Determine the (X, Y) coordinate at the center of the cell enclosing the given text.  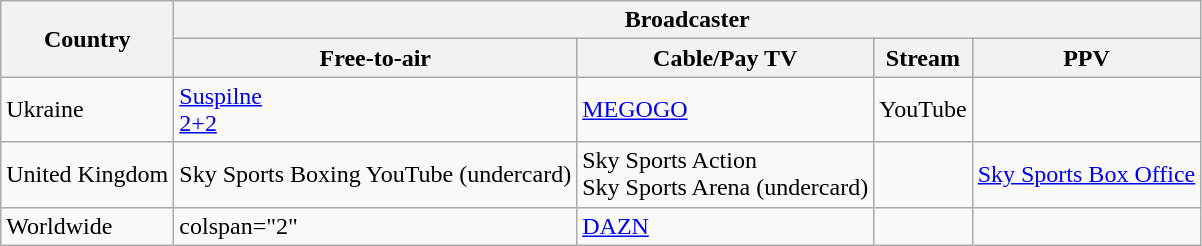
YouTube (923, 110)
Cable/Pay TV (726, 58)
Suspilne2+2 (376, 110)
Stream (923, 58)
Broadcaster (688, 20)
colspan="2" (376, 226)
Sky Sports Action Sky Sports Arena (undercard) (726, 174)
Sky Sports Box Office (1086, 174)
Sky Sports Boxing YouTube (undercard) (376, 174)
United Kingdom (88, 174)
Worldwide (88, 226)
Country (88, 39)
Ukraine (88, 110)
Free-to-air (376, 58)
MEGOGO (726, 110)
DAZN (726, 226)
PPV (1086, 58)
